From the cell containing the given text, extract its center point as (X, Y) coordinate. 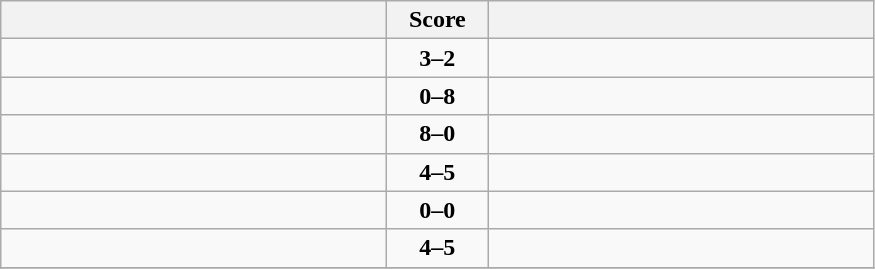
8–0 (438, 134)
0–0 (438, 210)
0–8 (438, 96)
3–2 (438, 58)
Score (438, 20)
